Search for the cell housing the specified text and yield its (X, Y) center coordinate. 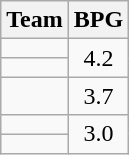
Team (35, 20)
4.2 (98, 58)
3.0 (98, 134)
BPG (98, 20)
3.7 (98, 96)
